Return the (x, y) coordinate for the center point of the cell that contains the specified text.  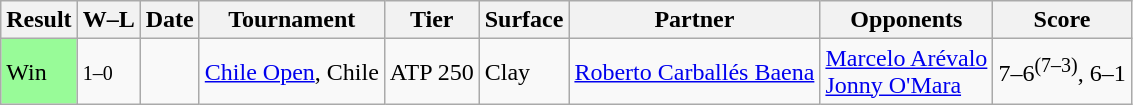
Opponents (906, 20)
Tier (432, 20)
1–0 (108, 72)
Result (39, 20)
Partner (694, 20)
Win (39, 72)
Score (1062, 20)
Chile Open, Chile (292, 72)
7–6(7–3), 6–1 (1062, 72)
Date (170, 20)
Clay (524, 72)
Tournament (292, 20)
Roberto Carballés Baena (694, 72)
W–L (108, 20)
Marcelo Arévalo Jonny O'Mara (906, 72)
ATP 250 (432, 72)
Surface (524, 20)
